From the cell containing the given text, extract its center point as (x, y) coordinate. 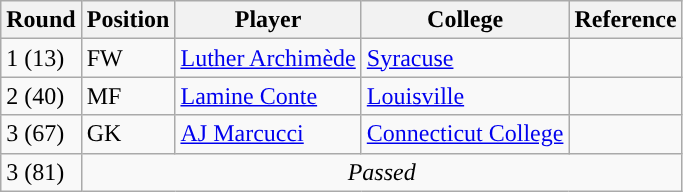
3 (67) (41, 134)
Passed (382, 172)
1 (13) (41, 58)
Connecticut College (465, 134)
Luther Archimède (268, 58)
College (465, 20)
Reference (626, 20)
GK (128, 134)
Syracuse (465, 58)
2 (40) (41, 96)
FW (128, 58)
MF (128, 96)
Position (128, 20)
Lamine Conte (268, 96)
Louisville (465, 96)
3 (81) (41, 172)
AJ Marcucci (268, 134)
Player (268, 20)
Round (41, 20)
